Return the (x, y) coordinate for the center point of the cell that contains the specified text.  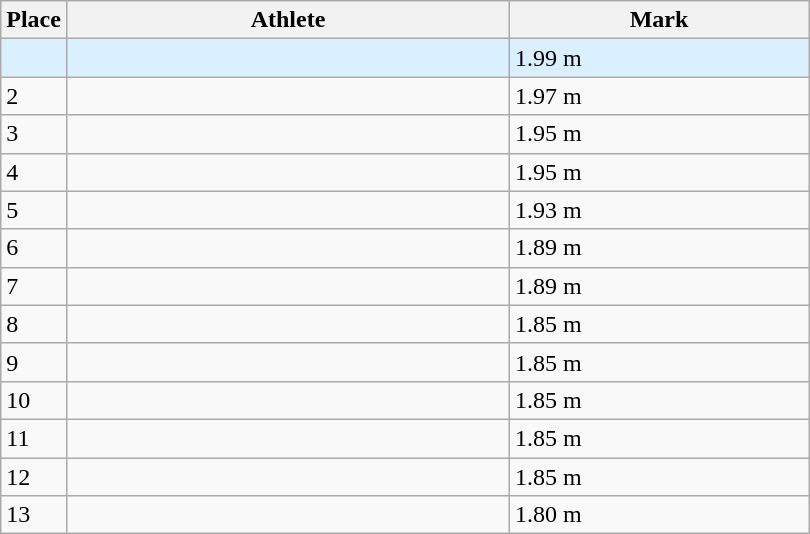
Mark (660, 20)
13 (34, 515)
11 (34, 438)
3 (34, 134)
1.93 m (660, 210)
9 (34, 362)
4 (34, 172)
7 (34, 286)
Athlete (288, 20)
12 (34, 477)
2 (34, 96)
1.97 m (660, 96)
1.99 m (660, 58)
Place (34, 20)
6 (34, 248)
5 (34, 210)
8 (34, 324)
10 (34, 400)
1.80 m (660, 515)
